Locate the cell with the specified text and output its [x, y] center coordinate. 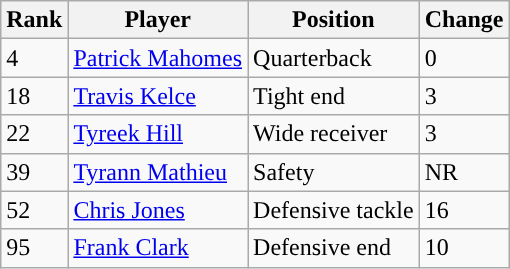
0 [464, 58]
Rank [34, 20]
Defensive tackle [334, 210]
4 [34, 58]
10 [464, 248]
Change [464, 20]
Patrick Mahomes [158, 58]
Wide receiver [334, 134]
Position [334, 20]
22 [34, 134]
Player [158, 20]
18 [34, 96]
Defensive end [334, 248]
Travis Kelce [158, 96]
39 [34, 172]
NR [464, 172]
Tyrann Mathieu [158, 172]
Quarterback [334, 58]
Tyreek Hill [158, 134]
Tight end [334, 96]
Chris Jones [158, 210]
Frank Clark [158, 248]
52 [34, 210]
16 [464, 210]
Safety [334, 172]
95 [34, 248]
